For the text-containing cell, return its midpoint in [x, y] coordinate format. 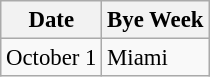
Bye Week [156, 20]
Miami [156, 58]
October 1 [52, 58]
Date [52, 20]
